Detect which cell encompasses the target text, then output its [X, Y] center coordinate. 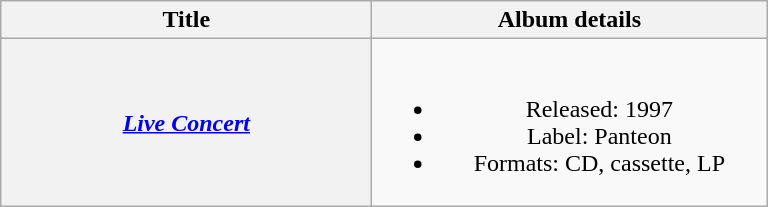
Album details [570, 20]
Live Concert [186, 122]
Released: 1997Label: PanteonFormats: CD, cassette, LP [570, 122]
Title [186, 20]
